Capture the cell that displays the provided text and extract its (X, Y) central coordinate. 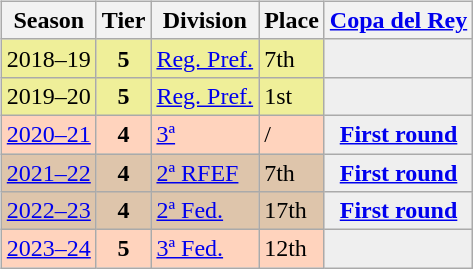
2ª RFEF (205, 173)
12th (292, 249)
1st (292, 96)
Tier (124, 20)
2018–19 (48, 58)
/ (292, 134)
3ª (205, 134)
2ª Fed. (205, 211)
Place (292, 20)
17th (292, 211)
Copa del Rey (398, 20)
Division (205, 20)
Season (48, 20)
2021–22 (48, 173)
2023–24 (48, 249)
2022–23 (48, 211)
2019–20 (48, 96)
2020–21 (48, 134)
3ª Fed. (205, 249)
